Output the [X, Y] coordinate of the center of the cell containing the given text.  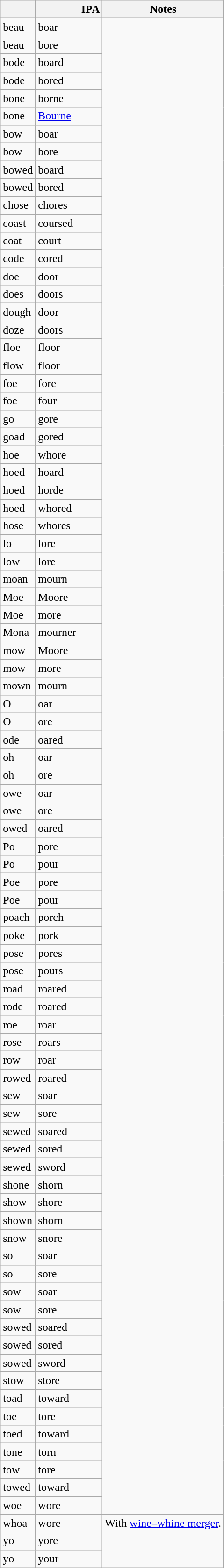
low [18, 562]
roars [57, 1042]
towed [18, 1488]
code [18, 259]
dough [18, 312]
doe [18, 277]
your [57, 1559]
woe [18, 1505]
toed [18, 1434]
doze [18, 330]
IPA [91, 9]
pork [57, 935]
coursed [57, 223]
stow [18, 1381]
hoard [57, 472]
gored [57, 437]
lo [18, 544]
does [18, 294]
moan [18, 579]
Bourne [57, 116]
goad [18, 437]
shone [18, 1185]
borne [57, 98]
chores [57, 205]
horde [57, 490]
whore [57, 454]
With wine–whine merger. [163, 1523]
store [57, 1381]
rode [18, 1006]
go [18, 419]
Mona [18, 633]
tone [18, 1452]
toad [18, 1399]
snore [57, 1238]
fore [57, 383]
floe [18, 348]
yore [57, 1541]
coast [18, 223]
four [57, 401]
road [18, 989]
gore [57, 419]
mourner [57, 633]
whoa [18, 1523]
court [57, 241]
coat [18, 241]
row [18, 1060]
hoe [18, 454]
show [18, 1203]
roe [18, 1024]
ode [18, 739]
shore [57, 1203]
whores [57, 526]
chose [18, 205]
poach [18, 918]
porch [57, 918]
mown [18, 686]
torn [57, 1452]
poke [18, 935]
shown [18, 1220]
toe [18, 1416]
Notes [163, 9]
rowed [18, 1078]
owed [18, 829]
pours [57, 971]
tow [18, 1470]
hose [18, 526]
whored [57, 508]
cored [57, 259]
snow [18, 1238]
flow [18, 365]
rose [18, 1042]
pores [57, 953]
